Find where the given text appears and provide that cell's center as [X, Y] coordinate. 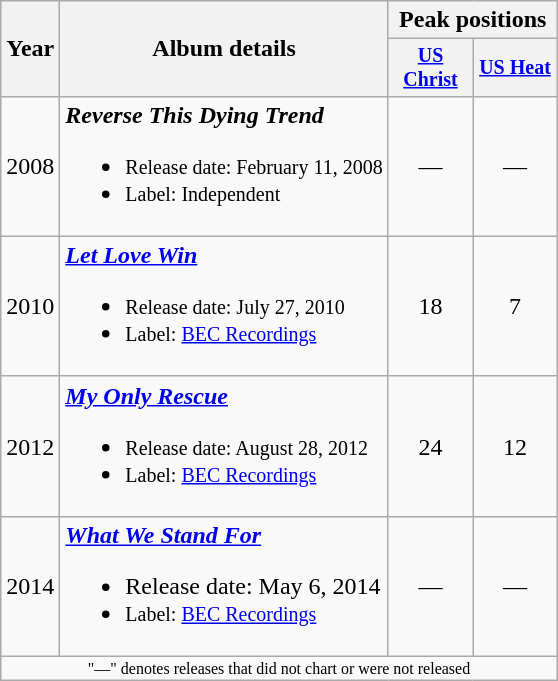
What We Stand ForRelease date: May 6, 2014Label: BEC Recordings [224, 586]
Album details [224, 49]
Reverse This Dying TrendRelease date: February 11, 2008Label: Independent [224, 166]
Peak positions [472, 20]
Let Love WinRelease date: July 27, 2010Label: BEC Recordings [224, 306]
7 [515, 306]
12 [515, 446]
"—" denotes releases that did not chart or were not released [279, 669]
Year [30, 49]
18 [430, 306]
My Only RescueRelease date: August 28, 2012Label: BEC Recordings [224, 446]
2012 [30, 446]
2010 [30, 306]
US Heat [515, 68]
US Christ [430, 68]
2014 [30, 586]
24 [430, 446]
2008 [30, 166]
